Locate the cell with the specified text and output its [x, y] center coordinate. 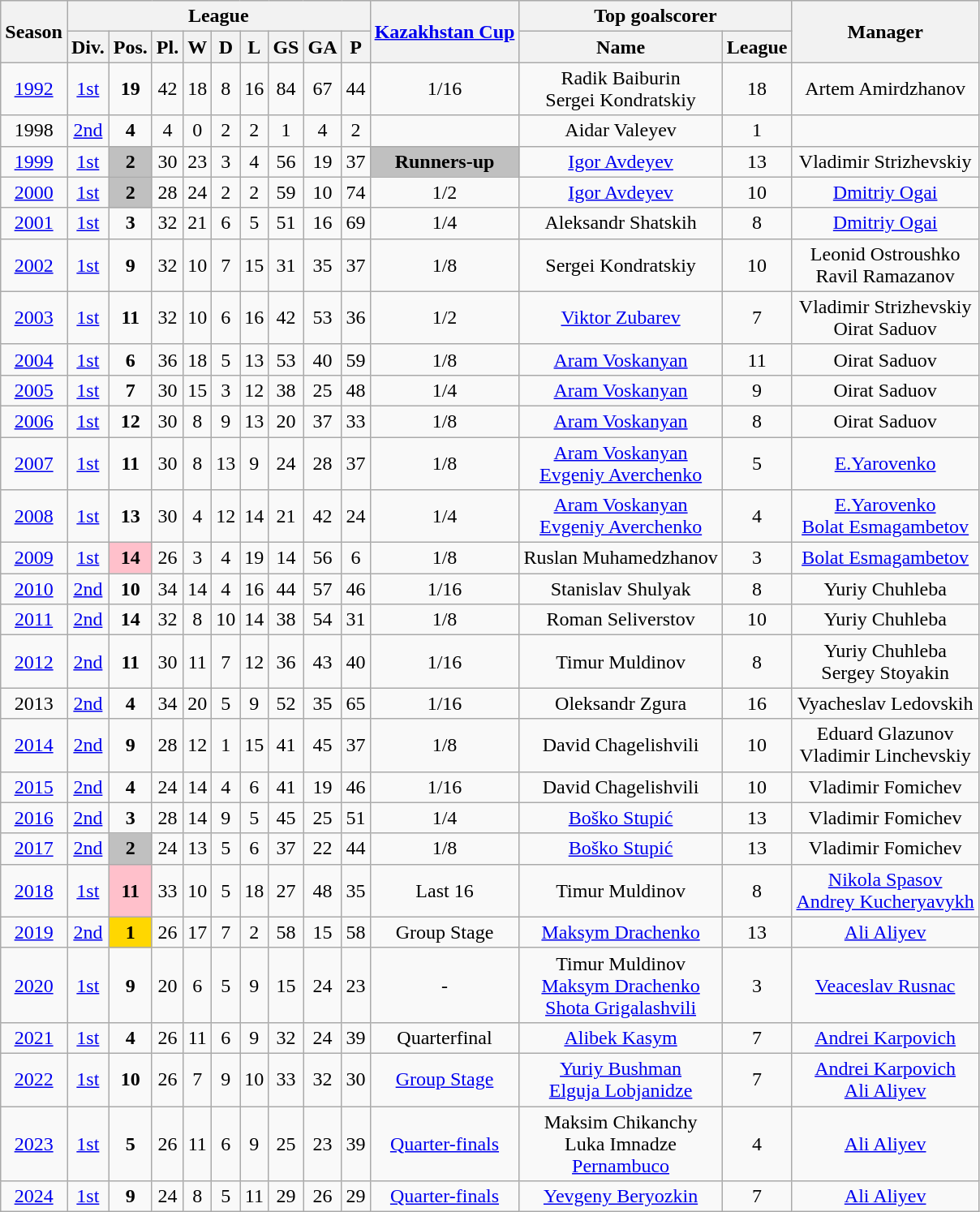
0 [198, 131]
2019 [34, 932]
Vyacheslav Ledovskih [885, 703]
57 [323, 589]
2004 [34, 359]
Top goalscorer [655, 16]
2009 [34, 558]
Yuriy Chuhleba Sergey Stoyakin [885, 662]
Pos. [130, 47]
17 [198, 932]
74 [355, 192]
1992 [34, 89]
2015 [34, 787]
2003 [34, 318]
2013 [34, 703]
1998 [34, 131]
Div. [88, 47]
L [255, 47]
2005 [34, 390]
2008 [34, 516]
P [355, 47]
Sergei Kondratskiy [621, 264]
Leonid Ostroushko Ravil Ramazanov [885, 264]
Oleksandr Zgura [621, 703]
43 [323, 662]
2024 [34, 1197]
Bolat Esmagambetov [885, 558]
Pl. [167, 47]
W [198, 47]
Eduard Glazunov Vladimir Linchevskiy [885, 745]
52 [286, 703]
Quarterfinal [445, 1038]
2002 [34, 264]
2012 [34, 662]
2001 [34, 223]
Nikola Spasov Andrey Kucheryavykh [885, 891]
2023 [34, 1144]
Andrei Karpovich Ali Aliyev [885, 1079]
2007 [34, 462]
67 [323, 89]
Last 16 [445, 891]
2000 [34, 192]
2006 [34, 421]
Yevgeny Beryozkin [621, 1197]
Aidar Valeyev [621, 131]
Maksym Drachenko [621, 932]
2018 [34, 891]
Vladimir Strizhevskiy Oirat Saduov [885, 318]
Yuriy Bushman Elguja Lobjanidze [621, 1079]
2022 [34, 1079]
2010 [34, 589]
2016 [34, 818]
Radik Baiburin Sergei Kondratskiy [621, 89]
2017 [34, 849]
84 [286, 89]
Viktor Zubarev [621, 318]
Ruslan Muhamedzhanov [621, 558]
Vladimir Strizhevskiy [885, 161]
2014 [34, 745]
2020 [34, 985]
E.Yarovenko [885, 462]
65 [355, 703]
Maksim Chikanchy Luka Imnadze Pernambuco [621, 1144]
- [445, 985]
GA [323, 47]
Name [621, 47]
Stanislav Shulyak [621, 589]
2011 [34, 620]
Timur Muldinov Maksym Drachenko Shota Grigalashvili [621, 985]
2021 [34, 1038]
Runners-up [445, 161]
Manager [885, 32]
E.Yarovenko Bolat Esmagambetov [885, 516]
D [226, 47]
Veaceslav Rusnac [885, 985]
Artem Amirdzhanov [885, 89]
54 [323, 620]
Roman Seliverstov [621, 620]
Kazakhstan Cup [445, 32]
22 [323, 849]
GS [286, 47]
Andrei Karpovich [885, 1038]
1999 [34, 161]
69 [355, 223]
27 [286, 891]
Aleksandr Shatskih [621, 223]
Season [34, 32]
Alibek Kasym [621, 1038]
